Detect which cell encompasses the target text, then output its (X, Y) center coordinate. 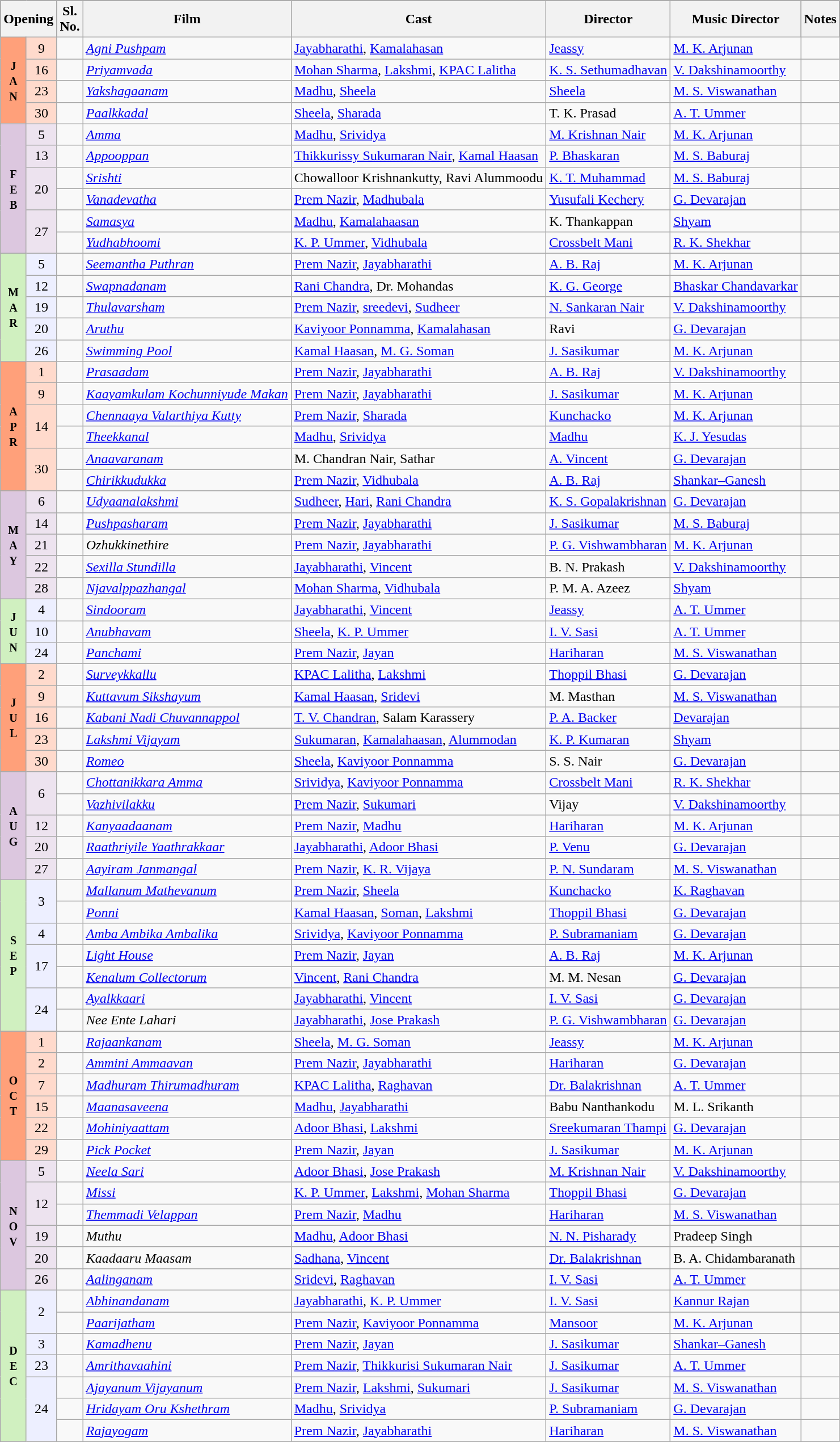
Vincent, Rani Chandra (419, 977)
Jayabharathi, Jose Prakash (419, 1020)
Madhu, Adoor Bhasi (419, 1236)
Sexilla Stundilla (187, 566)
Madhu, Sheela (419, 91)
Sheela (608, 91)
Vijay (608, 804)
Ayalkkaari (187, 999)
K. Raghavan (736, 890)
P. A. Backer (608, 718)
Prem Nazir, Sharada (419, 415)
A. Vincent (608, 459)
Amma (187, 134)
29 (41, 1150)
Romeo (187, 761)
K. S. Sethumadhavan (608, 70)
Kaadaaru Maasam (187, 1258)
Devarajan (736, 718)
13 (41, 156)
Kamadhenu (187, 1344)
Jayabharathi, Adoor Bhasi (419, 847)
Appooppan (187, 156)
Amba Ambika Ambalika (187, 934)
Yakshagaanam (187, 91)
M. Masthan (608, 696)
Thikkurissy Sukumaran Nair, Kamal Haasan (419, 156)
Kamal Haasan, Soman, Lakshmi (419, 912)
K. P. Ummer, Vidhubala (419, 242)
M. L. Srikanth (736, 1107)
JUN (14, 631)
Muthu (187, 1236)
Vanadevatha (187, 199)
MAR (14, 307)
Ajayanum Vijayanum (187, 1388)
Prem Nazir, sreedevi, Sudheer (419, 308)
Priyamvada (187, 70)
Jayabharathi, K. P. Ummer (419, 1301)
Lakshmi Vijayam (187, 739)
Rani Chandra, Dr. Mohandas (419, 285)
Pick Pocket (187, 1150)
Themmadi Velappan (187, 1214)
28 (41, 588)
SEP (14, 955)
Notes (820, 19)
17 (41, 966)
Aalinganam (187, 1279)
Abhinandanam (187, 1301)
T. V. Chandran, Salam Karassery (419, 718)
Pradeep Singh (736, 1236)
Udyaanalakshmi (187, 502)
Kamal Haasan, M. G. Soman (419, 351)
K. P. Kumaran (608, 739)
Prem Nazir, Sukumari (419, 804)
T. K. Prasad (608, 113)
10 (41, 632)
Sadhana, Vincent (419, 1258)
K. G. George (608, 285)
Director (608, 19)
Paalkkadal (187, 113)
Nee Ente Lahari (187, 1020)
Kannur Rajan (736, 1301)
7 (41, 1085)
Maanasaveena (187, 1107)
Ponni (187, 912)
Mansoor (608, 1323)
N. Sankaran Nair (608, 308)
M. M. Nesan (608, 977)
Kaayamkulam Kochunniyude Makan (187, 394)
K. J. Yesudas (736, 437)
Sheela, M. G. Soman (419, 1042)
Rajaankanam (187, 1042)
K. Thankappan (608, 221)
Njavalppazhangal (187, 588)
Raathriyile Yaathrakkaar (187, 847)
P. M. A. Azeez (608, 588)
Prem Nazir, K. R. Vijaya (419, 869)
Kabani Nadi Chuvannappol (187, 718)
Seemantha Puthran (187, 264)
Adoor Bhasi, Jose Prakash (419, 1171)
P. Venu (608, 847)
Opening (28, 19)
JUL (14, 718)
Madhu, Kamalahaasan (419, 221)
P. N. Sundaram (608, 869)
B. N. Prakash (608, 566)
Sukumaran, Kamalahaasan, Alummodan (419, 739)
Aayiram Janmangal (187, 869)
Music Director (736, 19)
Kanyaadaanam (187, 826)
Chirikkudukka (187, 480)
Sindooram (187, 609)
AUG (14, 826)
K. S. Gopalakrishnan (608, 502)
Ammini Ammaavan (187, 1063)
Chennaaya Valarthiya Kutty (187, 415)
Sreekumaran Thampi (608, 1128)
Prem Nazir, Kaviyoor Ponnamma (419, 1323)
Pushpasharam (187, 523)
Kuttavum Sikshayum (187, 696)
Prasaadam (187, 372)
B. A. Chidambaranath (736, 1258)
Theekkanal (187, 437)
Chottanikkara Amma (187, 783)
Prem Nazir, Madhubala (419, 199)
Swimming Pool (187, 351)
Panchami (187, 653)
Missi (187, 1193)
S. S. Nair (608, 761)
Prem Nazir, Lakshmi, Sukumari (419, 1388)
Samasya (187, 221)
Sheela, K. P. Ummer (419, 632)
Ravi (608, 329)
Babu Nanthankodu (608, 1107)
KPAC Lalitha, Raghavan (419, 1085)
P. Bhaskaran (608, 156)
Surveykkallu (187, 675)
Vazhivilakku (187, 804)
Thulavarsham (187, 308)
NOV (14, 1225)
Hridayam Oru Kshethram (187, 1409)
Sl.No. (70, 19)
Chowalloor Krishnankutty, Ravi Alummoodu (419, 178)
KPAC Lalitha, Lakshmi (419, 675)
21 (41, 545)
Prem Nazir, Sheela (419, 890)
Yusufali Kechery (608, 199)
Madhu (608, 437)
Yudhabhoomi (187, 242)
Sheela, Sharada (419, 113)
Mohan Sharma, Vidhubala (419, 588)
Sridevi, Raghavan (419, 1279)
Sudheer, Hari, Rani Chandra (419, 502)
Mohan Sharma, Lakshmi, KPAC Lalitha (419, 70)
Light House (187, 955)
DEC (14, 1365)
Paarijatham (187, 1323)
Bhaskar Chandavarkar (736, 285)
Film (187, 19)
Mohiniyaattam (187, 1128)
OCT (14, 1096)
Agni Pushpam (187, 48)
15 (41, 1107)
Prem Nazir, Vidhubala (419, 480)
Cast (419, 19)
Jayabharathi, Kamalahasan (419, 48)
Srishti (187, 178)
Aruthu (187, 329)
Amrithavaahini (187, 1366)
Sheela, Kaviyoor Ponnamma (419, 761)
Madhu, Jayabharathi (419, 1107)
MAY (14, 545)
Ozhukkinethire (187, 545)
Anaavaranam (187, 459)
N. N. Pisharady (608, 1236)
Madhuram Thirumadhuram (187, 1085)
Rajayogam (187, 1431)
Kenalum Collectorum (187, 977)
Neela Sari (187, 1171)
Prem Nazir, Thikkurisi Sukumaran Nair (419, 1366)
Adoor Bhasi, Lakshmi (419, 1128)
APR (14, 426)
K. P. Ummer, Lakshmi, Mohan Sharma (419, 1193)
Anubhavam (187, 632)
K. T. Muhammad (608, 178)
JAN (14, 81)
Kaviyoor Ponnamma, Kamalahasan (419, 329)
M. Chandran Nair, Sathar (419, 459)
Swapnadanam (187, 285)
FEB (14, 188)
Mallanum Mathevanum (187, 890)
Kamal Haasan, Sridevi (419, 696)
